Output the [x, y] coordinate of the center of the cell containing the given text.  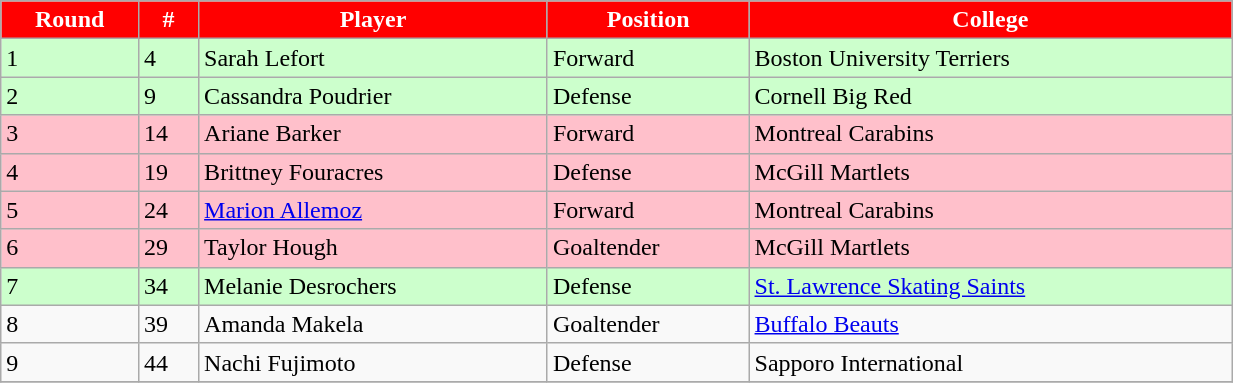
Nachi Fujimoto [374, 362]
Buffalo Beauts [990, 324]
44 [169, 362]
Marion Allemoz [374, 210]
Player [374, 20]
1 [70, 58]
Ariane Barker [374, 134]
Brittney Fouracres [374, 172]
29 [169, 248]
14 [169, 134]
Sarah Lefort [374, 58]
19 [169, 172]
24 [169, 210]
Round [70, 20]
# [169, 20]
34 [169, 286]
St. Lawrence Skating Saints [990, 286]
Position [648, 20]
3 [70, 134]
39 [169, 324]
Cornell Big Red [990, 96]
8 [70, 324]
Cassandra Poudrier [374, 96]
Amanda Makela [374, 324]
College [990, 20]
Boston University Terriers [990, 58]
5 [70, 210]
6 [70, 248]
Sapporo International [990, 362]
2 [70, 96]
7 [70, 286]
Melanie Desrochers [374, 286]
Taylor Hough [374, 248]
